Capture the cell that displays the provided text and extract its (X, Y) central coordinate. 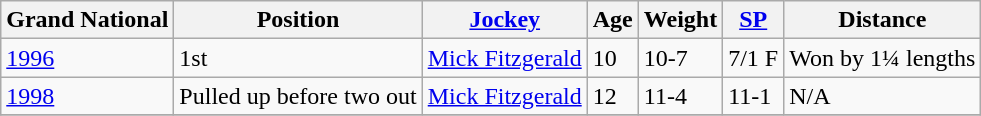
Position (298, 20)
Weight (680, 20)
N/A (882, 96)
SP (754, 20)
11-4 (680, 96)
1998 (88, 96)
Distance (882, 20)
Age (612, 20)
7/1 F (754, 58)
1996 (88, 58)
1st (298, 58)
10 (612, 58)
Jockey (504, 20)
Won by 1¼ lengths (882, 58)
12 (612, 96)
Grand National (88, 20)
11-1 (754, 96)
Pulled up before two out (298, 96)
10-7 (680, 58)
